Extract the (x, y) coordinate from the center of the cell holding the provided text.  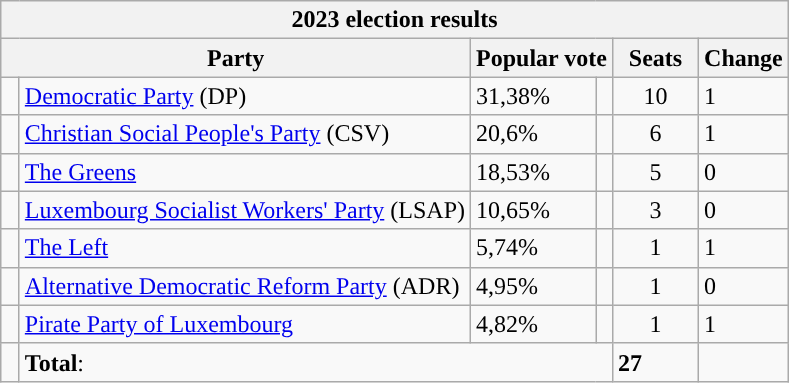
6 (655, 134)
5 (655, 172)
Christian Social People's Party (CSV) (244, 134)
Total: (316, 362)
31,38% (534, 96)
10 (655, 96)
27 (655, 362)
Alternative Democratic Reform Party (ADR) (244, 286)
Pirate Party of Luxembourg (244, 324)
The Left (244, 248)
4,82% (534, 324)
Luxembourg Socialist Workers' Party (LSAP) (244, 210)
The Greens (244, 172)
Democratic Party (DP) (244, 96)
2023 election results (395, 20)
4,95% (534, 286)
20,6% (534, 134)
Popular vote (542, 58)
Seats (655, 58)
18,53% (534, 172)
Party (236, 58)
Change (744, 58)
3 (655, 210)
5,74% (534, 248)
10,65% (534, 210)
